Pinpoint the cell where the given text exists, returning its (X, Y) midpoint coordinate. 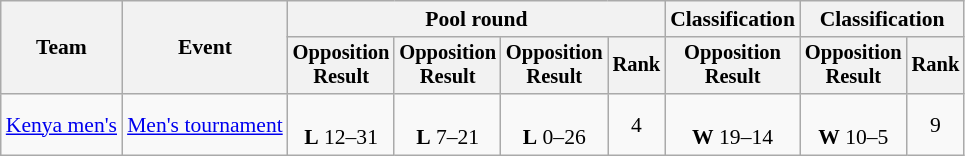
L 12–31 (342, 124)
L 0–26 (554, 124)
Team (62, 48)
9 (936, 124)
Event (205, 48)
L 7–21 (448, 124)
Men's tournament (205, 124)
W 19–14 (732, 124)
W 10–5 (854, 124)
4 (637, 124)
Pool round (476, 19)
Kenya men's (62, 124)
